Detect which cell encompasses the target text, then output its [X, Y] center coordinate. 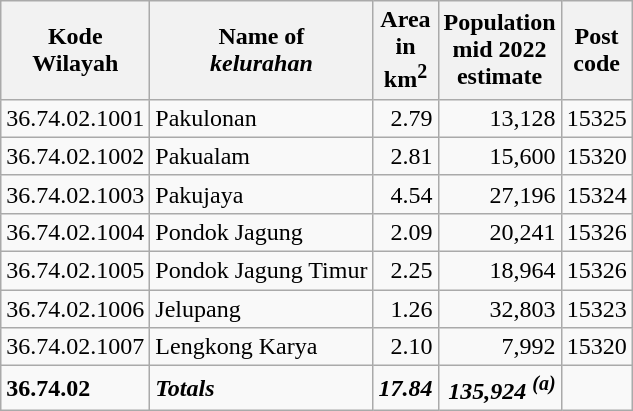
13,128 [500, 118]
36.74.02.1007 [76, 347]
36.74.02.1003 [76, 194]
36.74.02.1004 [76, 232]
Lengkong Karya [262, 347]
Name of kelurahan [262, 50]
Postcode [596, 50]
1.26 [406, 309]
135,924 (a) [500, 388]
Populationmid 2022estimate [500, 50]
15,600 [500, 156]
Pakualam [262, 156]
36.74.02.1006 [76, 309]
Pakulonan [262, 118]
2.79 [406, 118]
36.74.02.1005 [76, 271]
20,241 [500, 232]
4.54 [406, 194]
15324 [596, 194]
Pondok Jagung Timur [262, 271]
32,803 [500, 309]
2.25 [406, 271]
18,964 [500, 271]
36.74.02.1002 [76, 156]
15325 [596, 118]
2.09 [406, 232]
36.74.02 [76, 388]
2.81 [406, 156]
7,992 [500, 347]
17.84 [406, 388]
15323 [596, 309]
27,196 [500, 194]
36.74.02.1001 [76, 118]
Kode Wilayah [76, 50]
Jelupang [262, 309]
Totals [262, 388]
2.10 [406, 347]
Area in km2 [406, 50]
Pakujaya [262, 194]
Pondok Jagung [262, 232]
